Pinpoint the cell where the given text exists, returning its [X, Y] midpoint coordinate. 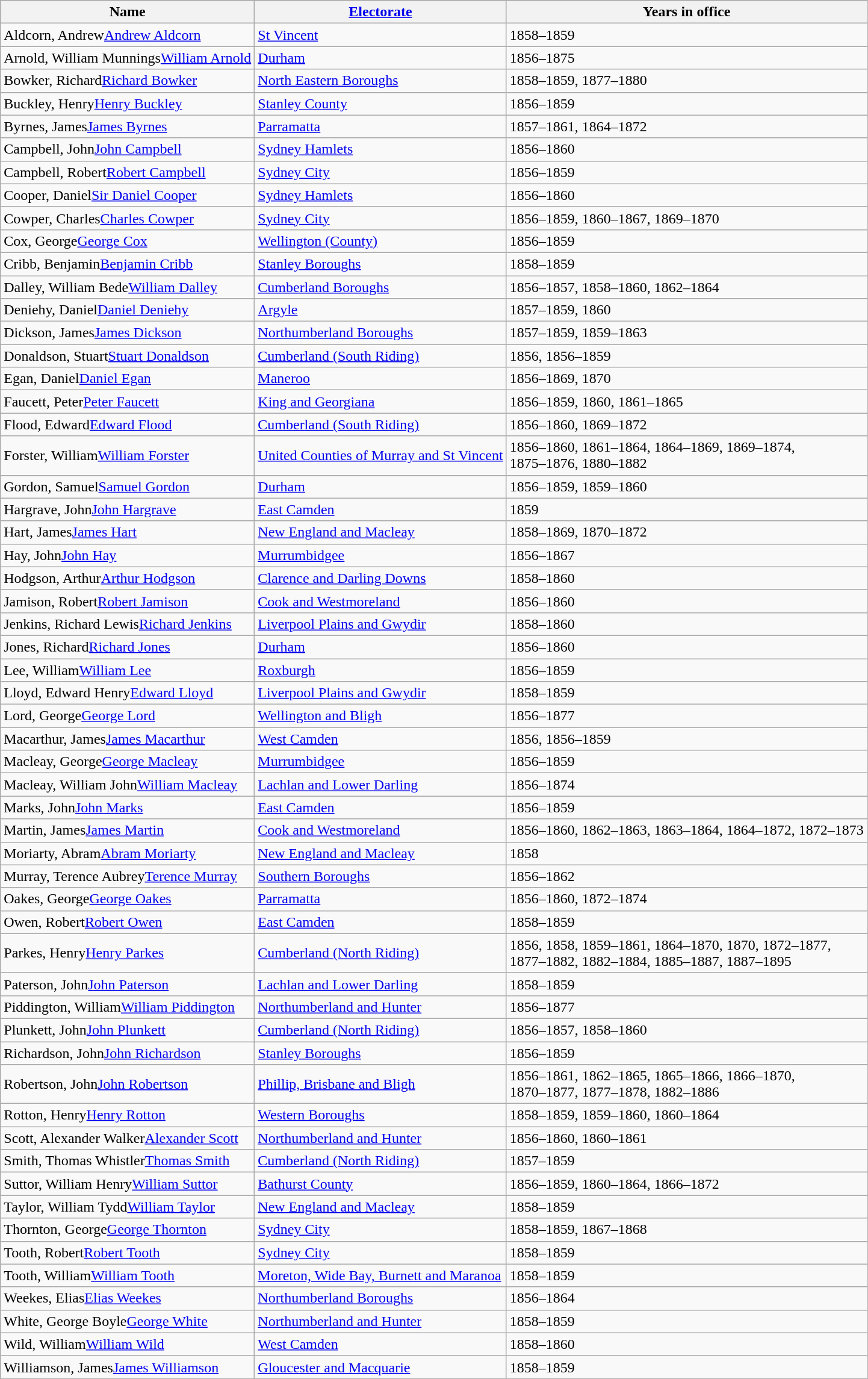
Cox, GeorgeGeorge Cox [128, 241]
Hart, JamesJames Hart [128, 532]
1856–1869, 1870 [686, 379]
Campbell, RobertRobert Campbell [128, 172]
1856–1859, 1859–1860 [686, 487]
Taylor, William TyddWilliam Taylor [128, 1207]
Rotton, HenryHenry Rotton [128, 1115]
1858–1859, 1859–1860, 1860–1864 [686, 1115]
Years in office [686, 12]
Cooper, DanielSir Daniel Cooper [128, 195]
Hodgson, ArthurArthur Hodgson [128, 578]
Oakes, GeorgeGeorge Oakes [128, 899]
1857–1861, 1864–1872 [686, 126]
Gordon, SamuelSamuel Gordon [128, 487]
Suttor, William HenryWilliam Suttor [128, 1184]
Piddington, WilliamWilliam Piddington [128, 1007]
Williamson, JamesJames Williamson [128, 1367]
Lord, GeorgeGeorge Lord [128, 716]
Murray, Terence AubreyTerence Murray [128, 876]
Macarthur, JamesJames Macarthur [128, 739]
Parkes, HenryHenry Parkes [128, 953]
Macleay, William JohnWilliam Macleay [128, 785]
King and Georgiana [380, 402]
Buckley, HenryHenry Buckley [128, 104]
Lloyd, Edward HenryEdward Lloyd [128, 693]
1857–1859 [686, 1161]
1856–1861, 1862–1865, 1865–1866, 1866–1870,1870–1877, 1877–1878, 1882–1886 [686, 1084]
1856–1860, 1862–1863, 1863–1864, 1864–1872, 1872–1873 [686, 830]
Campbell, JohnJohn Campbell [128, 149]
Thornton, GeorgeGeorge Thornton [128, 1230]
Robertson, JohnJohn Robertson [128, 1084]
Cribb, BenjaminBenjamin Cribb [128, 264]
1856–1875 [686, 58]
Maneroo [380, 379]
Smith, Thomas WhistlerThomas Smith [128, 1161]
Wellington (County) [380, 241]
Moriarty, AbramAbram Moriarty [128, 853]
1856–1864 [686, 1298]
1856–1867 [686, 555]
Bowker, RichardRichard Bowker [128, 81]
1858 [686, 853]
1856, 1858, 1859–1861, 1864–1870, 1870, 1872–1877,1877–1882, 1882–1884, 1885–1887, 1887–1895 [686, 953]
Aldcorn, AndrewAndrew Aldcorn [128, 35]
Egan, DanielDaniel Egan [128, 379]
Cowper, CharlesCharles Cowper [128, 218]
White, George BoyleGeorge White [128, 1321]
1856–1857, 1858–1860, 1862–1864 [686, 287]
Name [128, 12]
Flood, EdwardEdward Flood [128, 425]
Cumberland Boroughs [380, 287]
Martin, JamesJames Martin [128, 830]
1857–1859, 1859–1863 [686, 333]
Stanley County [380, 104]
Electorate [380, 12]
1856–1859, 1860–1867, 1869–1870 [686, 218]
Phillip, Brisbane and Bligh [380, 1084]
1856–1859, 1860, 1861–1865 [686, 402]
Richardson, JohnJohn Richardson [128, 1053]
1858–1869, 1870–1872 [686, 532]
Clarence and Darling Downs [380, 578]
Arnold, William MunningsWilliam Arnold [128, 58]
Wild, WilliamWilliam Wild [128, 1344]
Paterson, JohnJohn Paterson [128, 984]
Macleay, GeorgeGeorge Macleay [128, 762]
1856–1860, 1869–1872 [686, 425]
1858–1859, 1877–1880 [686, 81]
Deniehy, DanielDaniel Deniehy [128, 310]
Jenkins, Richard LewisRichard Jenkins [128, 624]
Wellington and Bligh [380, 716]
Donaldson, StuartStuart Donaldson [128, 356]
1858–1859, 1867–1868 [686, 1230]
1859 [686, 509]
North Eastern Boroughs [380, 81]
Forster, WilliamWilliam Forster [128, 455]
Tooth, RobertRobert Tooth [128, 1253]
Jamison, RobertRobert Jamison [128, 601]
1856–1860, 1861–1864, 1864–1869, 1869–1874,1875–1876, 1880–1882 [686, 455]
Roxburgh [380, 670]
Tooth, WilliamWilliam Tooth [128, 1275]
Plunkett, JohnJohn Plunkett [128, 1030]
Hargrave, JohnJohn Hargrave [128, 509]
Faucett, PeterPeter Faucett [128, 402]
Bathurst County [380, 1184]
Weekes, EliasElias Weekes [128, 1298]
St Vincent [380, 35]
Dickson, JamesJames Dickson [128, 333]
Western Boroughs [380, 1115]
1857–1859, 1860 [686, 310]
1856–1859, 1860–1864, 1866–1872 [686, 1184]
Scott, Alexander WalkerAlexander Scott [128, 1138]
United Counties of Murray and St Vincent [380, 455]
1856–1857, 1858–1860 [686, 1030]
Lee, WilliamWilliam Lee [128, 670]
Southern Boroughs [380, 876]
1856–1860, 1872–1874 [686, 899]
Owen, RobertRobert Owen [128, 922]
1856–1860, 1860–1861 [686, 1138]
Gloucester and Macquarie [380, 1367]
Byrnes, JamesJames Byrnes [128, 126]
1856–1874 [686, 785]
Argyle [380, 310]
Dalley, William BedeWilliam Dalley [128, 287]
1856–1862 [686, 876]
Hay, JohnJohn Hay [128, 555]
Jones, RichardRichard Jones [128, 647]
Moreton, Wide Bay, Burnett and Maranoa [380, 1275]
Marks, JohnJohn Marks [128, 808]
